Capture the cell that displays the provided text and extract its [x, y] central coordinate. 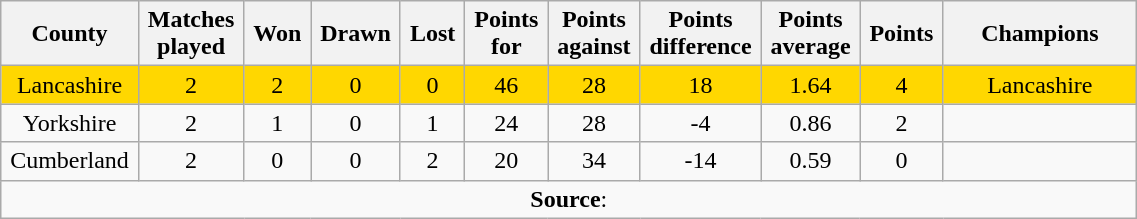
Points average [810, 34]
Points against [594, 34]
0.86 [810, 123]
Matches played [191, 34]
Points [902, 34]
Lost [432, 34]
Yorkshire [70, 123]
Points for [506, 34]
-14 [700, 161]
46 [506, 85]
4 [902, 85]
Drawn [356, 34]
18 [700, 85]
-4 [700, 123]
20 [506, 161]
0.59 [810, 161]
Cumberland [70, 161]
Champions [1040, 34]
24 [506, 123]
County [70, 34]
34 [594, 161]
Won [278, 34]
Source: [569, 199]
1.64 [810, 85]
Points difference [700, 34]
